For the text-containing cell, return its midpoint in [x, y] coordinate format. 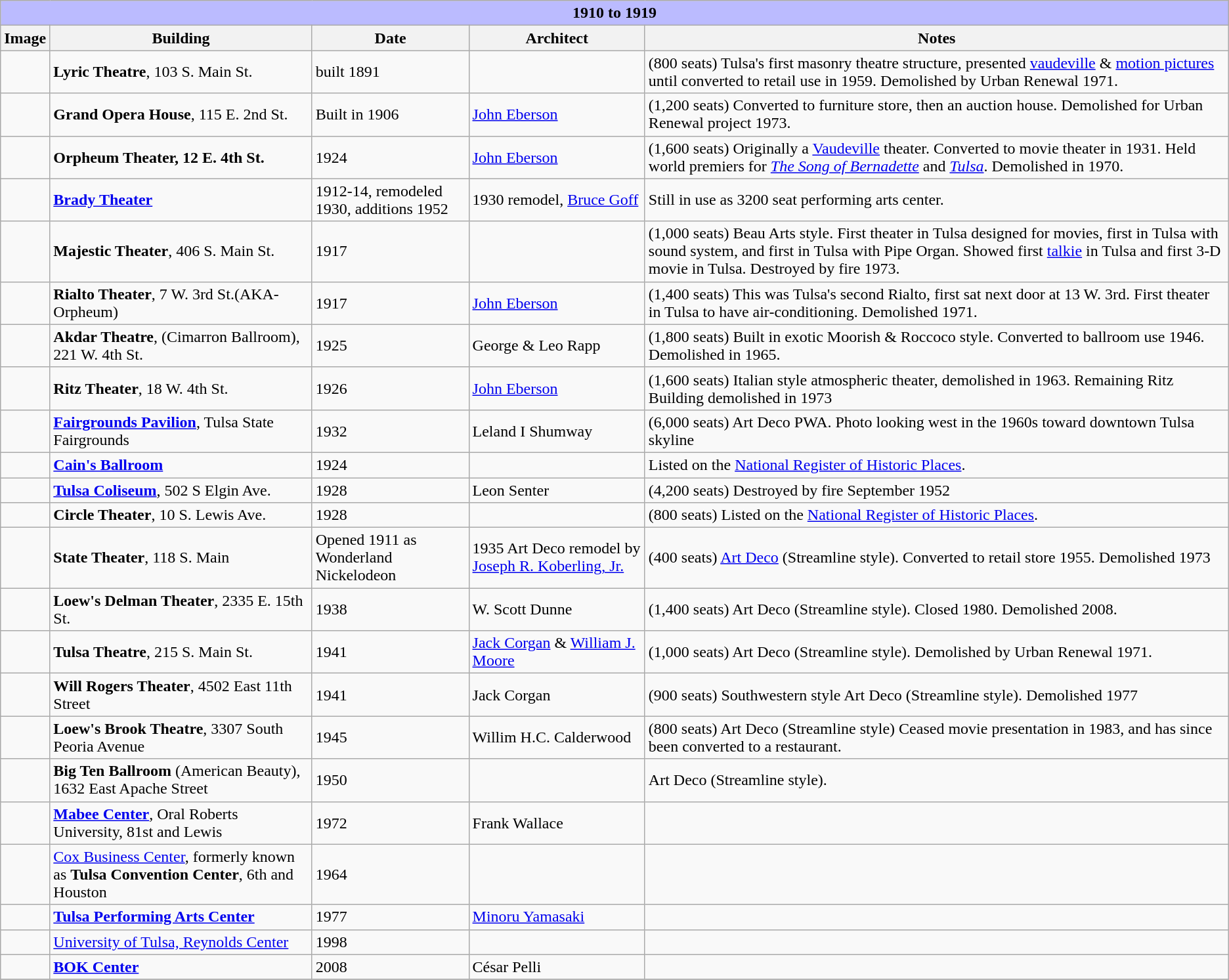
Leland I Shumway [557, 431]
Minoru Yamasaki [557, 917]
Date [390, 38]
built 1891 [390, 72]
Orpheum Theater, 12 E. 4th St. [181, 158]
Jack Corgan [557, 694]
Ritz Theater, 18 W. 4th St. [181, 389]
Frank Wallace [557, 823]
Mabee Center, Oral Roberts University, 81st and Lewis [181, 823]
(1,400 seats) Art Deco (Streamline style). Closed 1980. Demolished 2008. [936, 609]
Circle Theater, 10 S. Lewis Ave. [181, 515]
1964 [390, 874]
State Theater, 118 S. Main [181, 558]
1945 [390, 738]
Jack Corgan & William J. Moore [557, 652]
Loew's Delman Theater, 2335 E. 15th St. [181, 609]
W. Scott Dunne [557, 609]
Cox Business Center, formerly known as Tulsa Convention Center, 6th and Houston [181, 874]
1925 [390, 345]
Akdar Theatre, (Cimarron Ballroom), 221 W. 4th St. [181, 345]
(400 seats) Art Deco (Streamline style). Converted to retail store 1955. Demolished 1973 [936, 558]
Built in 1906 [390, 114]
Rialto Theater, 7 W. 3rd St.(AKA-Orpheum) [181, 303]
Notes [936, 38]
(6,000 seats) Art Deco PWA. Photo looking west in the 1960s toward downtown Tulsa skyline [936, 431]
(900 seats) Southwestern style Art Deco (Streamline style). Demolished 1977 [936, 694]
Majestic Theater, 406 S. Main St. [181, 251]
Art Deco (Streamline style). [936, 780]
1926 [390, 389]
1930 remodel, Bruce Goff [557, 200]
1998 [390, 942]
1912-14, remodeled 1930, additions 1952 [390, 200]
University of Tulsa, Reynolds Center [181, 942]
Image [25, 38]
(1,000 seats) Art Deco (Streamline style). Demolished by Urban Renewal 1971. [936, 652]
1972 [390, 823]
(1,200 seats) Converted to furniture store, then an auction house. Demolished for Urban Renewal project 1973. [936, 114]
Fairgrounds Pavilion, Tulsa State Fairgrounds [181, 431]
2008 [390, 967]
Still in use as 3200 seat performing arts center. [936, 200]
Brady Theater [181, 200]
BOK Center [181, 967]
Architect [557, 38]
César Pelli [557, 967]
1935 Art Deco remodel by Joseph R. Koberling, Jr. [557, 558]
Big Ten Ballroom (American Beauty), 1632 East Apache Street [181, 780]
Tulsa Theatre, 215 S. Main St. [181, 652]
1932 [390, 431]
Leon Senter [557, 490]
Building [181, 38]
(1,600 seats) Italian style atmospheric theater, demolished in 1963. Remaining Ritz Building demolished in 1973 [936, 389]
1950 [390, 780]
(1,800 seats) Built in exotic Moorish & Roccoco style. Converted to ballroom use 1946. Demolished in 1965. [936, 345]
1977 [390, 917]
Opened 1911 as Wonderland Nickelodeon [390, 558]
1910 to 1919 [614, 13]
Loew's Brook Theatre, 3307 South Peoria Avenue [181, 738]
Grand Opera House, 115 E. 2nd St. [181, 114]
1938 [390, 609]
(1,400 seats) This was Tulsa's second Rialto, first sat next door at 13 W. 3rd. First theater in Tulsa to have air-conditioning. Demolished 1971. [936, 303]
Cain's Ballroom [181, 465]
(4,200 seats) Destroyed by fire September 1952 [936, 490]
(800 seats) Listed on the National Register of Historic Places. [936, 515]
(800 seats) Art Deco (Streamline style) Ceased movie presentation in 1983, and has since been converted to a restaurant. [936, 738]
Listed on the National Register of Historic Places. [936, 465]
Tulsa Coliseum, 502 S Elgin Ave. [181, 490]
Willim H.C. Calderwood [557, 738]
George & Leo Rapp [557, 345]
Lyric Theatre, 103 S. Main St. [181, 72]
Will Rogers Theater, 4502 East 11th Street [181, 694]
Tulsa Performing Arts Center [181, 917]
